Return (x, y) of the center of cell containing provided text 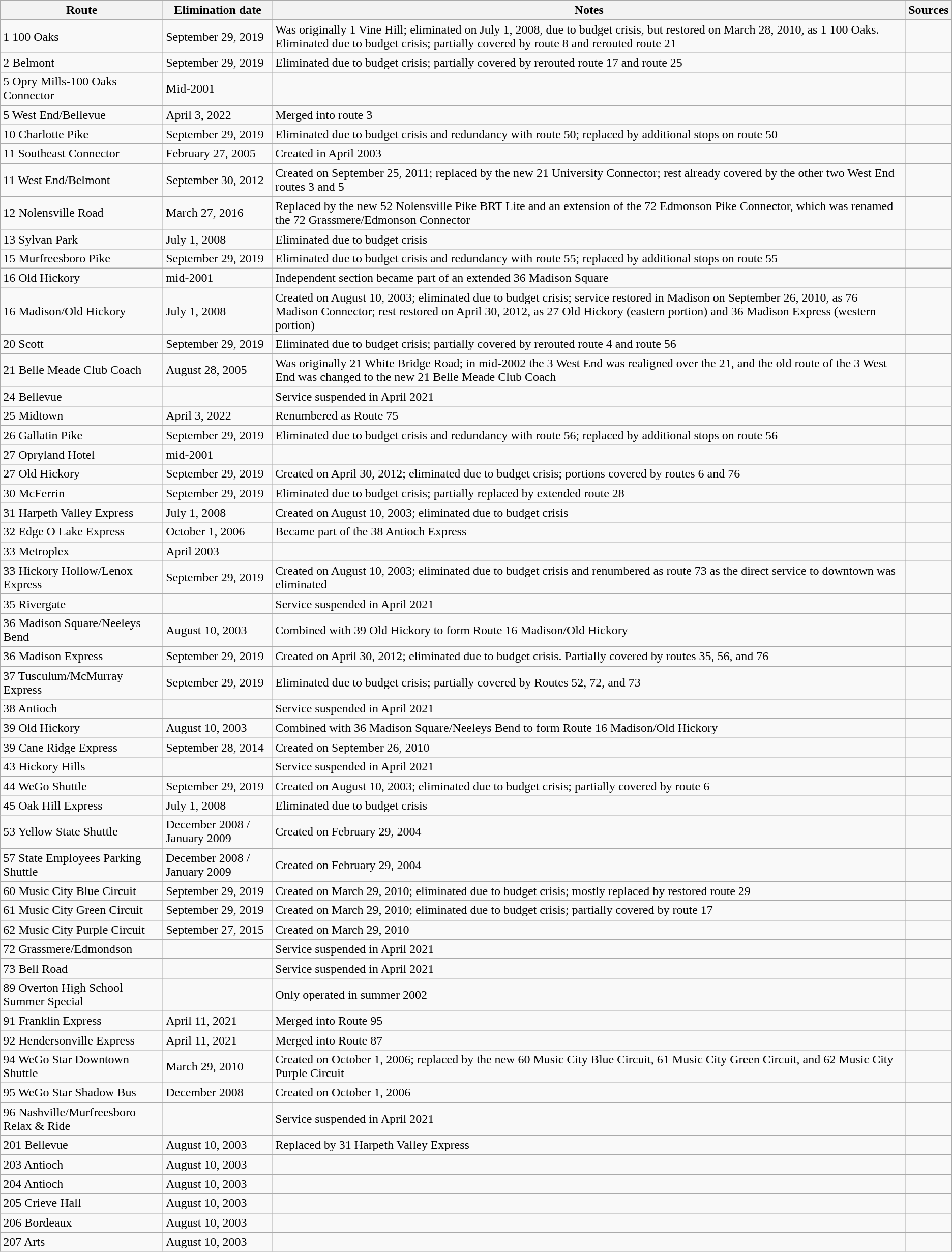
13 Sylvan Park (82, 239)
60 Music City Blue Circuit (82, 891)
Created on October 1, 2006; replaced by the new 60 Music City Blue Circuit, 61 Music City Green Circuit, and 62 Music City Purple Circuit (589, 1067)
February 27, 2005 (218, 154)
March 29, 2010 (218, 1067)
33 Metroplex (82, 551)
12 Nolensville Road (82, 213)
61 Music City Green Circuit (82, 910)
Created on October 1, 2006 (589, 1093)
Renumbered as Route 75 (589, 416)
Created on August 10, 2003; eliminated due to budget crisis and renumbered as route 73 as the direct service to downtown was eliminated (589, 578)
Created on September 25, 2011; replaced by the new 21 University Connector; rest already covered by the other two West End routes 3 and 5 (589, 180)
1 100 Oaks (82, 37)
35 Rivergate (82, 604)
38 Antioch (82, 709)
Replaced by 31 Harpeth Valley Express (589, 1145)
73 Bell Road (82, 968)
25 Midtown (82, 416)
Elimination date (218, 10)
36 Madison Express (82, 656)
72 Grassmere/Edmondson (82, 949)
Created on April 30, 2012; eliminated due to budget crisis; portions covered by routes 6 and 76 (589, 474)
27 Opryland Hotel (82, 455)
53 Yellow State Shuttle (82, 832)
Created on August 10, 2003; eliminated due to budget crisis; partially covered by route 6 (589, 786)
43 Hickory Hills (82, 767)
205 Crieve Hall (82, 1203)
Created on April 30, 2012; eliminated due to budget crisis. Partially covered by routes 35, 56, and 76 (589, 656)
December 2008 (218, 1093)
21 Belle Meade Club Coach (82, 370)
39 Cane Ridge Express (82, 748)
204 Antioch (82, 1184)
37 Tusculum/McMurray Express (82, 682)
Eliminated due to budget crisis and redundancy with route 50; replaced by additional stops on route 50 (589, 134)
2 Belmont (82, 63)
Merged into Route 87 (589, 1040)
94 WeGo Star Downtown Shuttle (82, 1067)
16 Madison/Old Hickory (82, 311)
95 WeGo Star Shadow Bus (82, 1093)
5 West End/Bellevue (82, 115)
Merged into Route 95 (589, 1021)
October 1, 2006 (218, 532)
91 Franklin Express (82, 1021)
207 Arts (82, 1242)
September 27, 2015 (218, 930)
62 Music City Purple Circuit (82, 930)
11 Southeast Connector (82, 154)
Became part of the 38 Antioch Express (589, 532)
Combined with 36 Madison Square/Neeleys Bend to form Route 16 Madison/Old Hickory (589, 728)
Created on August 10, 2003; eliminated due to budget crisis (589, 513)
45 Oak Hill Express (82, 806)
30 McFerrin (82, 493)
11 West End/Belmont (82, 180)
Eliminated due to budget crisis and redundancy with route 55; replaced by additional stops on route 55 (589, 258)
Eliminated due to budget crisis; partially replaced by extended route 28 (589, 493)
Created on March 29, 2010; eliminated due to budget crisis; mostly replaced by restored route 29 (589, 891)
Route (82, 10)
Created on September 26, 2010 (589, 748)
39 Old Hickory (82, 728)
27 Old Hickory (82, 474)
203 Antioch (82, 1165)
Eliminated due to budget crisis and redundancy with route 56; replaced by additional stops on route 56 (589, 435)
26 Gallatin Pike (82, 435)
March 27, 2016 (218, 213)
36 Madison Square/Neeleys Bend (82, 630)
15 Murfreesboro Pike (82, 258)
September 28, 2014 (218, 748)
September 30, 2012 (218, 180)
31 Harpeth Valley Express (82, 513)
Created in April 2003 (589, 154)
57 State Employees Parking Shuttle (82, 865)
10 Charlotte Pike (82, 134)
201 Bellevue (82, 1145)
Only operated in summer 2002 (589, 995)
Created on March 29, 2010 (589, 930)
Combined with 39 Old Hickory to form Route 16 Madison/Old Hickory (589, 630)
Notes (589, 10)
Mid-2001 (218, 88)
24 Bellevue (82, 397)
Created on March 29, 2010; eliminated due to budget crisis; partially covered by route 17 (589, 910)
16 Old Hickory (82, 278)
44 WeGo Shuttle (82, 786)
32 Edge O Lake Express (82, 532)
Merged into route 3 (589, 115)
Eliminated due to budget crisis; partially covered by Routes 52, 72, and 73 (589, 682)
August 28, 2005 (218, 370)
33 Hickory Hollow/Lenox Express (82, 578)
206 Bordeaux (82, 1223)
5 Opry Mills-100 Oaks Connector (82, 88)
96 Nashville/Murfreesboro Relax & Ride (82, 1119)
Eliminated due to budget crisis; partially covered by rerouted route 4 and route 56 (589, 344)
Independent section became part of an extended 36 Madison Square (589, 278)
Eliminated due to budget crisis; partially covered by rerouted route 17 and route 25 (589, 63)
20 Scott (82, 344)
92 Hendersonville Express (82, 1040)
89 Overton High School Summer Special (82, 995)
Sources (929, 10)
April 2003 (218, 551)
